Return [x, y] of the center of cell containing provided text 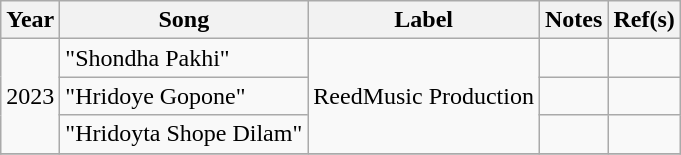
Notes [573, 20]
2023 [30, 96]
Song [184, 20]
"Shondha Pakhi" [184, 58]
Year [30, 20]
Label [424, 20]
Ref(s) [644, 20]
"Hridoye Gopone" [184, 96]
ReedMusic Production [424, 96]
"Hridoyta Shope Dilam" [184, 134]
